Identify which cell holds the provided text, then report its (x, y) central coordinate. 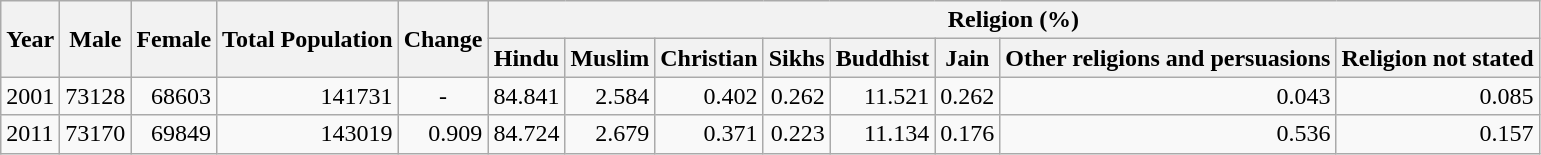
Sikhs (796, 58)
Religion not stated (1438, 58)
69849 (174, 134)
- (443, 96)
2011 (30, 134)
143019 (308, 134)
0.085 (1438, 96)
Total Population (308, 39)
2.584 (610, 96)
0.223 (796, 134)
84.841 (526, 96)
0.909 (443, 134)
Male (96, 39)
68603 (174, 96)
0.043 (1168, 96)
11.521 (882, 96)
0.536 (1168, 134)
Other religions and persuasions (1168, 58)
Hindu (526, 58)
0.176 (968, 134)
Christian (709, 58)
Muslim (610, 58)
73128 (96, 96)
Year (30, 39)
0.371 (709, 134)
Female (174, 39)
0.402 (709, 96)
Jain (968, 58)
Buddhist (882, 58)
0.157 (1438, 134)
73170 (96, 134)
2001 (30, 96)
2.679 (610, 134)
11.134 (882, 134)
84.724 (526, 134)
141731 (308, 96)
Religion (%) (1014, 20)
Change (443, 39)
